Provide the (x, y) coordinate of the cell's center where the given text is located.  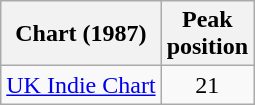
21 (207, 85)
Peakposition (207, 34)
UK Indie Chart (81, 85)
Chart (1987) (81, 34)
